From the cell containing the given text, extract its center point as (x, y) coordinate. 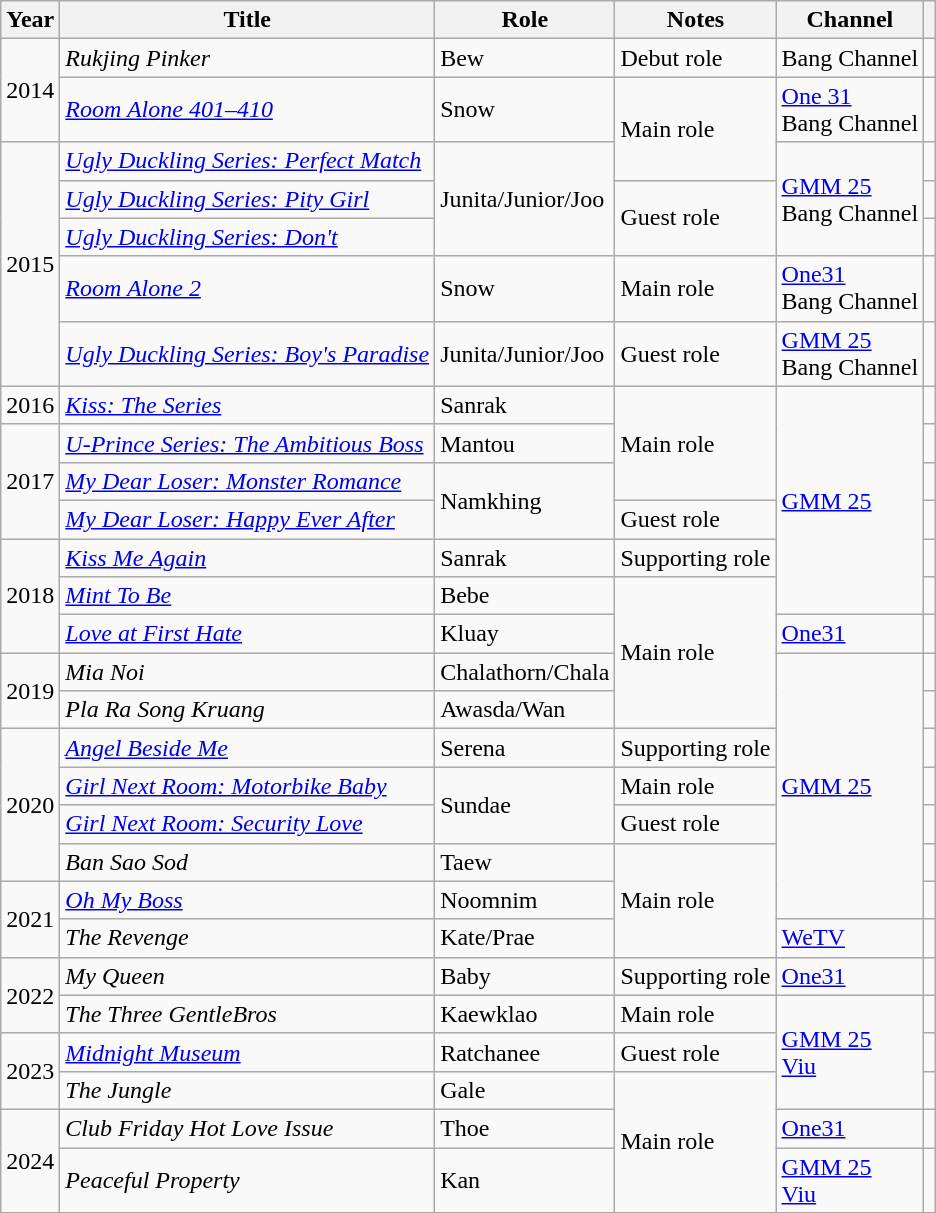
2018 (30, 595)
Gale (525, 1090)
My Queen (248, 976)
Noomnim (525, 900)
Bebe (525, 596)
Ugly Duckling Series: Perfect Match (248, 161)
2019 (30, 691)
The Three GentleBros (248, 1014)
Chalathorn/Chala (525, 672)
WeTV (850, 938)
Title (248, 20)
Role (525, 20)
Room Alone 401–410 (248, 110)
Rukjing Pinker (248, 58)
2023 (30, 1071)
Bang Channel (850, 58)
Club Friday Hot Love Issue (248, 1128)
Taew (525, 862)
2017 (30, 481)
Ugly Duckling Series: Don't (248, 237)
Oh My Boss (248, 900)
Ugly Duckling Series: Pity Girl (248, 199)
Mint To Be (248, 596)
Debut role (696, 58)
Awasda/Wan (525, 710)
2021 (30, 919)
2016 (30, 405)
Ugly Duckling Series: Boy's Paradise (248, 354)
Peaceful Property (248, 1180)
Kiss Me Again (248, 557)
Thoe (525, 1128)
My Dear Loser: Happy Ever After (248, 519)
Girl Next Room: Security Love (248, 824)
Channel (850, 20)
2024 (30, 1160)
My Dear Loser: Monster Romance (248, 481)
Namkhing (525, 500)
Sundae (525, 805)
Mia Noi (248, 672)
Kiss: The Series (248, 405)
The Jungle (248, 1090)
Pla Ra Song Kruang (248, 710)
Kan (525, 1180)
2020 (30, 805)
Ban Sao Sod (248, 862)
Ratchanee (525, 1052)
Kaewklao (525, 1014)
Mantou (525, 443)
Bew (525, 58)
Angel Beside Me (248, 748)
2015 (30, 264)
Midnight Museum (248, 1052)
Room Alone 2 (248, 288)
One31Bang Channel (850, 288)
The Revenge (248, 938)
Kluay (525, 634)
2022 (30, 995)
One 31Bang Channel (850, 110)
U-Prince Series: The Ambitious Boss (248, 443)
Love at First Hate (248, 634)
Notes (696, 20)
Serena (525, 748)
Baby (525, 976)
Girl Next Room: Motorbike Baby (248, 786)
2014 (30, 90)
Year (30, 20)
Kate/Prae (525, 938)
